For the text-containing cell, return its midpoint in [X, Y] coordinate format. 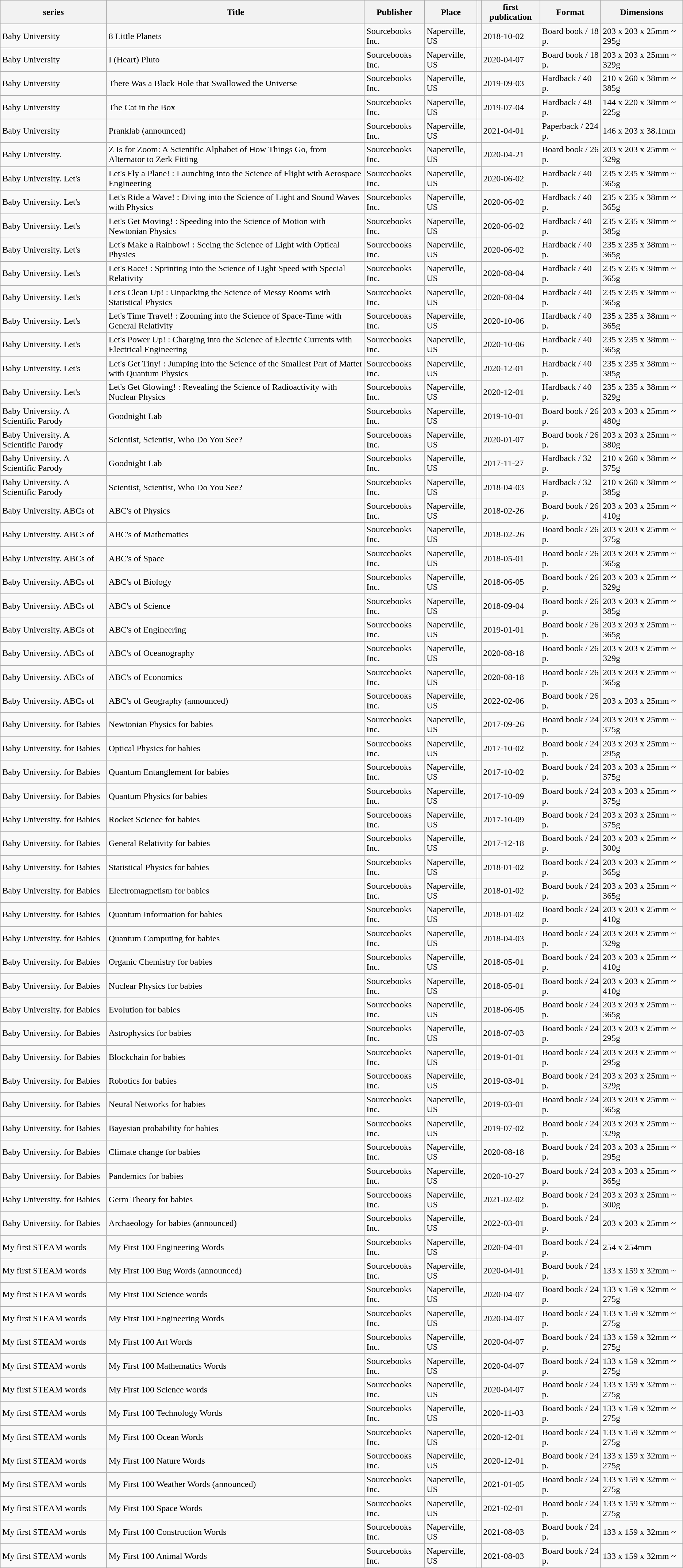
2020-11-03 [511, 1413]
146 x 203 x 38.1mm [642, 131]
2019-10-01 [511, 416]
Let's Get Tiny! : Jumping into the Science of the Smallest Part of Matter with Quantum Physics [236, 369]
Robotics for babies [236, 1081]
Let's Make a Rainbow! : Seeing the Science of Light with Optical Physics [236, 250]
Publisher [395, 12]
2020-01-07 [511, 439]
Place [451, 12]
Blockchain for babies [236, 1057]
Statistical Physics for babies [236, 867]
Organic Chemistry for babies [236, 962]
254 x 254mm [642, 1247]
ABC's of Physics [236, 511]
2017-09-26 [511, 725]
Let's Clean Up! : Unpacking the Science of Messy Rooms with Statistical Physics [236, 297]
2018-09-04 [511, 606]
There Was a Black Hole that Swallowed the Universe [236, 83]
My First 100 Space Words [236, 1508]
ABC's of Economics [236, 677]
The Cat in the Box [236, 107]
Let's Time Travel! : Zooming into the Science of Space-Time with General Relativity [236, 321]
I (Heart) Pluto [236, 60]
2021-04-01 [511, 131]
Optical Physics for babies [236, 748]
Baby University. [53, 155]
2017-12-18 [511, 843]
My First 100 Nature Words [236, 1461]
2022-03-01 [511, 1223]
Quantum Physics for babies [236, 796]
Title [236, 12]
My First 100 Construction Words [236, 1532]
Pranklab (announced) [236, 131]
Hardback / 48 p. [571, 107]
Nuclear Physics for babies [236, 985]
Climate change for babies [236, 1152]
Electromagnetism for babies [236, 891]
first publication [511, 12]
Newtonian Physics for babies [236, 725]
Let's Get Glowing! : Revealing the Science of Radioactivity with Nuclear Physics [236, 392]
2021-02-01 [511, 1508]
2017-11-27 [511, 464]
Evolution for babies [236, 1010]
General Relativity for babies [236, 843]
Paperback / 224 p. [571, 131]
series [53, 12]
Astrophysics for babies [236, 1033]
My First 100 Ocean Words [236, 1437]
My First 100 Weather Words (announced) [236, 1485]
Let's Get Moving! : Speeding into the Science of Motion with Newtonian Physics [236, 226]
2020-04-21 [511, 155]
Let's Fly a Plane! : Launching into the Science of Flight with Aerospace Engineering [236, 178]
2019-09-03 [511, 83]
2020-10-27 [511, 1176]
Pandemics for babies [236, 1176]
My First 100 Animal Words [236, 1556]
Let's Power Up! : Charging into the Science of Electric Currents with Electrical Engineering [236, 345]
235 x 235 x 38mm ~ 329g [642, 392]
2018-07-03 [511, 1033]
2021-01-05 [511, 1485]
Quantum Computing for babies [236, 938]
ABC's of Science [236, 606]
2018-10-02 [511, 36]
Archaeology for babies (announced) [236, 1223]
My First 100 Mathematics Words [236, 1366]
ABC's of Oceanography [236, 653]
210 x 260 x 38mm ~ 375g [642, 464]
Neural Networks for babies [236, 1104]
2019-07-04 [511, 107]
Rocket Science for babies [236, 820]
ABC's of Mathematics [236, 534]
Germ Theory for babies [236, 1199]
My First 100 Art Words [236, 1342]
203 x 203 x 25mm ~ 480g [642, 416]
Let's Race! : Sprinting into the Science of Light Speed with Special Relativity [236, 273]
Bayesian probability for babies [236, 1129]
ABC's of Geography (announced) [236, 701]
Format [571, 12]
Let's Ride a Wave! : Diving into the Science of Light and Sound Waves with Physics [236, 202]
144 x 220 x 38mm ~ 225g [642, 107]
Quantum Information for babies [236, 915]
203 x 203 x 25mm ~ 385g [642, 606]
Dimensions [642, 12]
2021-02-02 [511, 1199]
My First 100 Technology Words [236, 1413]
2019-07-02 [511, 1129]
ABC's of Engineering [236, 629]
203 x 203 x 25mm ~ 380g [642, 439]
ABC's of Biology [236, 582]
Z Is for Zoom: A Scientific Alphabet of How Things Go, from Alternator to Zerk Fitting [236, 155]
My First 100 Bug Words (announced) [236, 1271]
8 Little Planets [236, 36]
Quantum Entanglement for babies [236, 772]
ABC's of Space [236, 558]
2022-02-06 [511, 701]
